Capture the cell that displays the provided text and extract its [x, y] central coordinate. 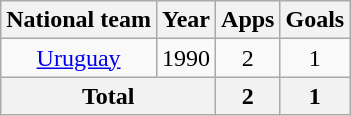
1990 [186, 58]
Year [186, 20]
Uruguay [79, 58]
Goals [315, 20]
Total [108, 96]
National team [79, 20]
Apps [248, 20]
